Locate the cell with the specified text and output its [X, Y] center coordinate. 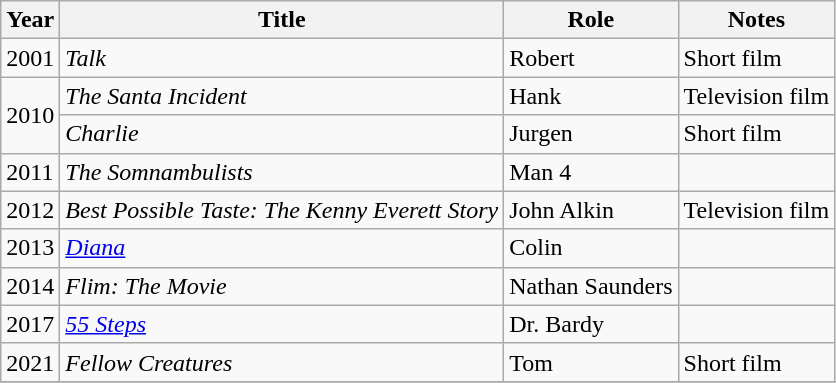
Dr. Bardy [591, 324]
Colin [591, 248]
2001 [30, 58]
John Alkin [591, 210]
The Santa Incident [282, 96]
Best Possible Taste: The Kenny Everett Story [282, 210]
2010 [30, 115]
Title [282, 20]
Role [591, 20]
2011 [30, 172]
2021 [30, 362]
Robert [591, 58]
Tom [591, 362]
Flim: The Movie [282, 286]
55 Steps [282, 324]
2017 [30, 324]
The Somnambulists [282, 172]
Hank [591, 96]
Charlie [282, 134]
Nathan Saunders [591, 286]
Man 4 [591, 172]
Talk [282, 58]
2013 [30, 248]
Jurgen [591, 134]
Fellow Creatures [282, 362]
Diana [282, 248]
Notes [756, 20]
2012 [30, 210]
Year [30, 20]
2014 [30, 286]
